From the cell containing the given text, extract its center point as (x, y) coordinate. 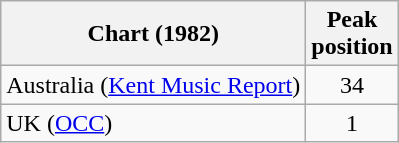
Chart (1982) (154, 34)
Australia (Kent Music Report) (154, 85)
1 (352, 123)
UK (OCC) (154, 123)
34 (352, 85)
Peakposition (352, 34)
